Determine the [X, Y] coordinate at the center of the cell enclosing the given text.  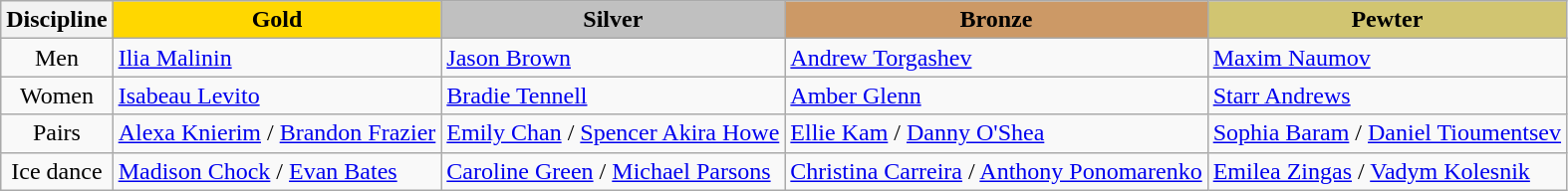
Pewter [1387, 20]
Jason Brown [614, 58]
Maxim Naumov [1387, 58]
Pairs [57, 133]
Starr Andrews [1387, 95]
Emily Chan / Spencer Akira Howe [614, 133]
Gold [277, 20]
Christina Carreira / Anthony Ponomarenko [996, 171]
Bradie Tennell [614, 95]
Men [57, 58]
Ilia Malinin [277, 58]
Isabeau Levito [277, 95]
Discipline [57, 20]
Ellie Kam / Danny O'Shea [996, 133]
Amber Glenn [996, 95]
Sophia Baram / Daniel Tioumentsev [1387, 133]
Alexa Knierim / Brandon Frazier [277, 133]
Emilea Zingas / Vadym Kolesnik [1387, 171]
Bronze [996, 20]
Women [57, 95]
Caroline Green / Michael Parsons [614, 171]
Madison Chock / Evan Bates [277, 171]
Silver [614, 20]
Andrew Torgashev [996, 58]
Ice dance [57, 171]
